Return the [X, Y] coordinate for the center point of the cell that contains the specified text.  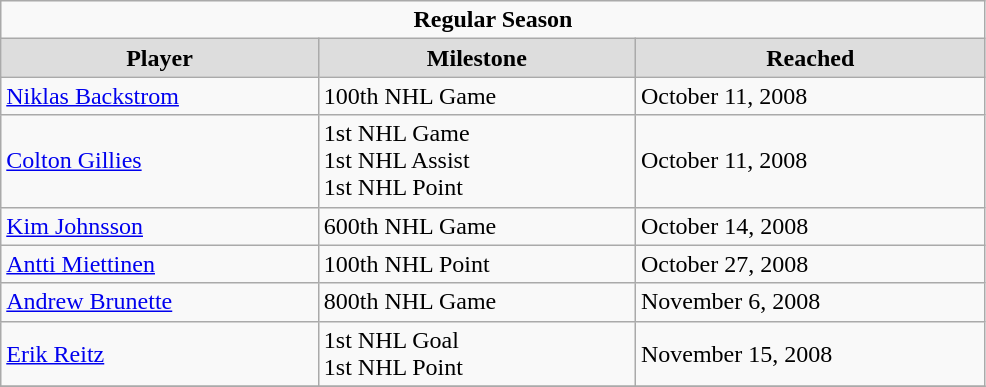
Reached [810, 58]
600th NHL Game [476, 226]
October 27, 2008 [810, 264]
Player [160, 58]
November 6, 2008 [810, 302]
800th NHL Game [476, 302]
Regular Season [493, 20]
Antti Miettinen [160, 264]
Colton Gillies [160, 161]
Kim Johnsson [160, 226]
Milestone [476, 58]
100th NHL Point [476, 264]
Andrew Brunette [160, 302]
Erik Reitz [160, 354]
November 15, 2008 [810, 354]
Niklas Backstrom [160, 96]
1st NHL Goal1st NHL Point [476, 354]
October 14, 2008 [810, 226]
1st NHL Game1st NHL Assist1st NHL Point [476, 161]
100th NHL Game [476, 96]
